For the text-containing cell, return its midpoint in [x, y] coordinate format. 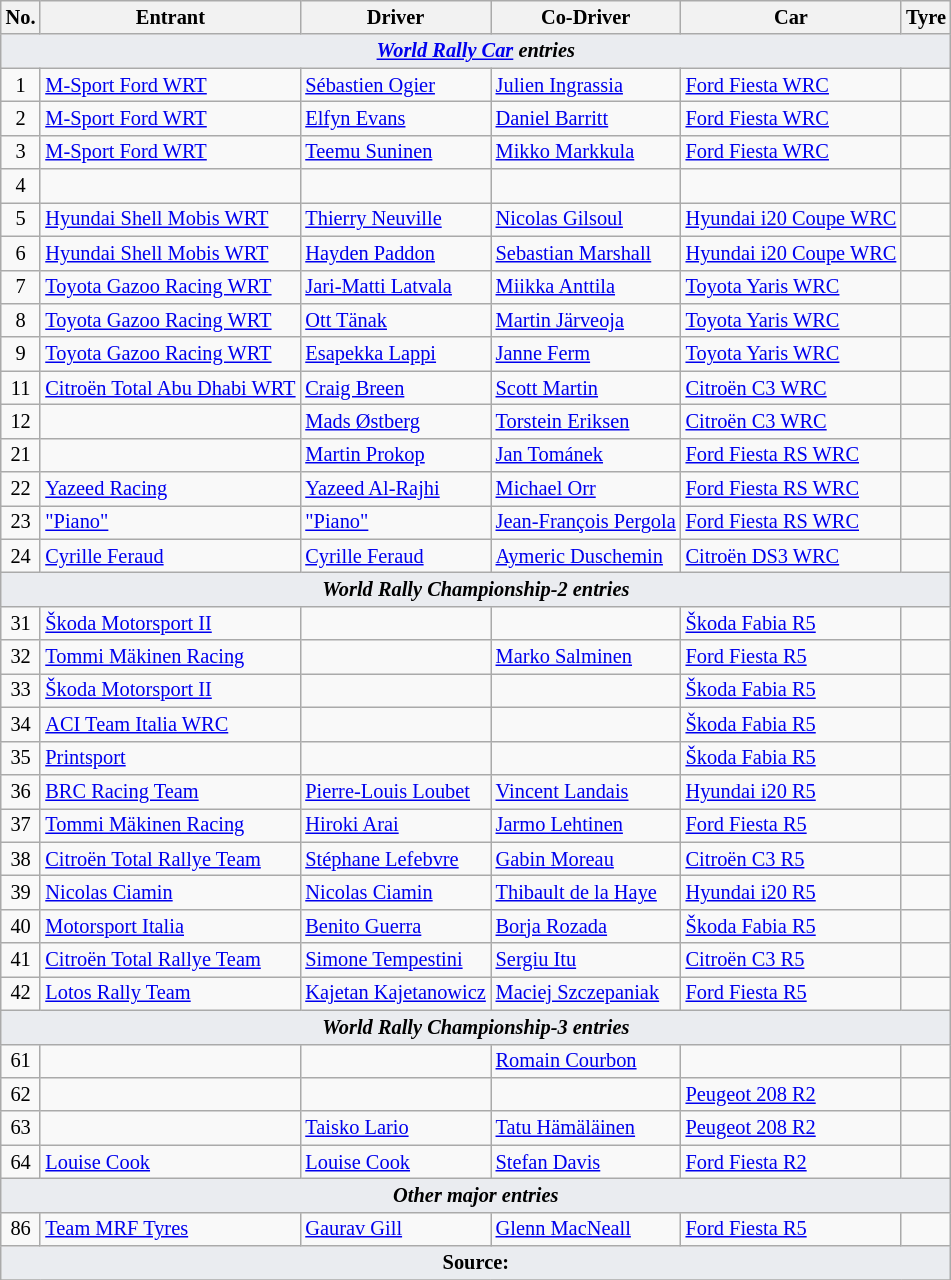
World Rally Car entries [476, 51]
Romain Courbon [586, 1061]
7 [21, 287]
62 [21, 1094]
38 [21, 859]
Stéphane Lefebvre [395, 859]
Borja Rozada [586, 926]
42 [21, 993]
Stefan Davis [586, 1162]
5 [21, 219]
Scott Martin [586, 388]
Michael Orr [586, 489]
39 [21, 892]
40 [21, 926]
Tatu Hämäläinen [586, 1128]
Daniel Barritt [586, 118]
Martin Prokop [395, 455]
Glenn MacNeall [586, 1229]
41 [21, 960]
Gabin Moreau [586, 859]
Mads Østberg [395, 421]
Sebastian Marshall [586, 253]
Yazeed Racing [170, 489]
Janne Ferm [586, 354]
No. [21, 17]
Motorsport Italia [170, 926]
Thibault de la Haye [586, 892]
Pierre-Louis Loubet [395, 791]
63 [21, 1128]
Team MRF Tyres [170, 1229]
Other major entries [476, 1195]
2 [21, 118]
3 [21, 152]
Thierry Neuville [395, 219]
31 [21, 623]
Jari-Matti Latvala [395, 287]
Jan Tománek [586, 455]
4 [21, 186]
8 [21, 320]
Martin Järveoja [586, 320]
Lotos Rally Team [170, 993]
Hiroki Arai [395, 825]
22 [21, 489]
Nicolas Gilsoul [586, 219]
Sergiu Itu [586, 960]
Car [792, 17]
Jarmo Lehtinen [586, 825]
World Rally Championship-3 entries [476, 1027]
23 [21, 522]
6 [21, 253]
Tyre [926, 17]
Source: [476, 1263]
Marko Salminen [586, 657]
Ford Fiesta R2 [792, 1162]
37 [21, 825]
Elfyn Evans [395, 118]
24 [21, 556]
64 [21, 1162]
Citroën DS3 WRC [792, 556]
Vincent Landais [586, 791]
Sébastien Ogier [395, 85]
32 [21, 657]
Miikka Anttila [586, 287]
9 [21, 354]
Simone Tempestini [395, 960]
Maciej Szczepaniak [586, 993]
Taisko Lario [395, 1128]
Ott Tänak [395, 320]
Kajetan Kajetanowicz [395, 993]
Jean-François Pergola [586, 522]
Teemu Suninen [395, 152]
Torstein Eriksen [586, 421]
Aymeric Duschemin [586, 556]
Driver [395, 17]
86 [21, 1229]
Entrant [170, 17]
21 [21, 455]
Esapekka Lappi [395, 354]
ACI Team Italia WRC [170, 724]
12 [21, 421]
Printsport [170, 758]
35 [21, 758]
BRC Racing Team [170, 791]
Julien Ingrassia [586, 85]
Yazeed Al-Rajhi [395, 489]
Co-Driver [586, 17]
Craig Breen [395, 388]
Mikko Markkula [586, 152]
Benito Guerra [395, 926]
34 [21, 724]
61 [21, 1061]
World Rally Championship-2 entries [476, 589]
11 [21, 388]
1 [21, 85]
33 [21, 690]
Gaurav Gill [395, 1229]
36 [21, 791]
Hayden Paddon [395, 253]
Citroën Total Abu Dhabi WRT [170, 388]
